Detect which cell encompasses the target text, then output its [X, Y] center coordinate. 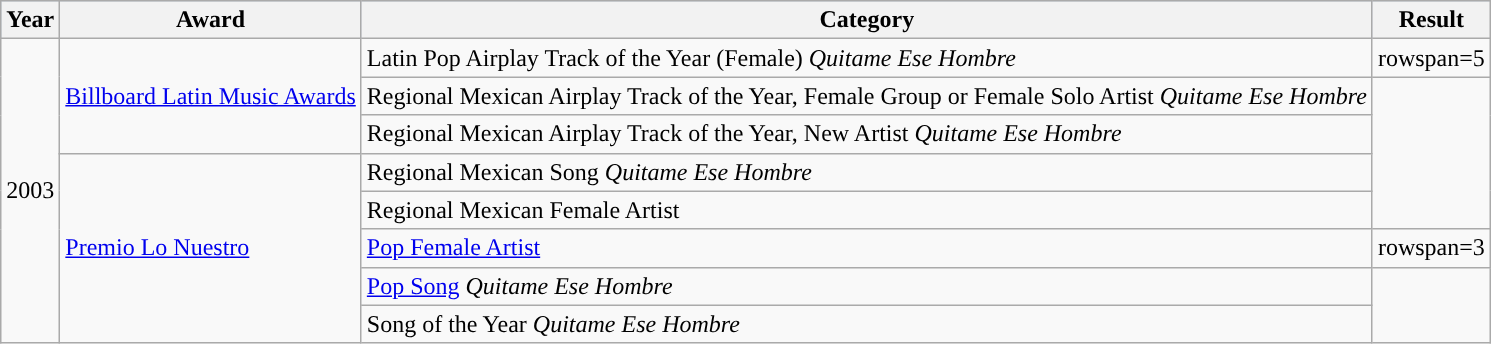
2003 [30, 191]
Regional Mexican Airplay Track of the Year, Female Group or Female Solo Artist Quitame Ese Hombre [866, 96]
Regional Mexican Song Quitame Ese Hombre [866, 172]
Premio Lo Nuestro [211, 248]
Result [1431, 20]
Award [211, 20]
Song of the Year Quitame Ese Hombre [866, 324]
Pop Song Quitame Ese Hombre [866, 286]
Billboard Latin Music Awards [211, 96]
Latin Pop Airplay Track of the Year (Female) Quitame Ese Hombre [866, 58]
rowspan=3 [1431, 248]
rowspan=5 [1431, 58]
Regional Mexican Airplay Track of the Year, New Artist Quitame Ese Hombre [866, 134]
Regional Mexican Female Artist [866, 210]
Year [30, 20]
Pop Female Artist [866, 248]
Category [866, 20]
